Extract the [x, y] coordinate from the center of the cell holding the provided text.  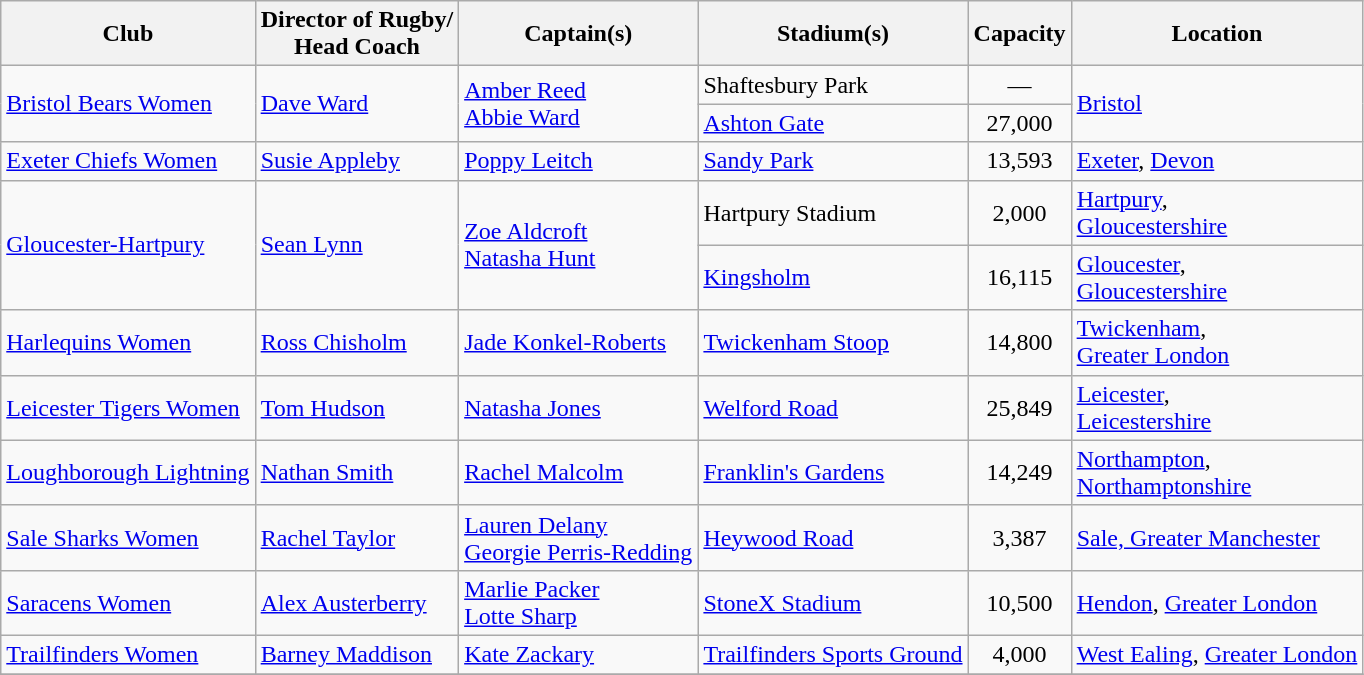
Gloucester-Hartpury [128, 245]
Northampton,Northamptonshire [1217, 472]
13,593 [1020, 161]
Hendon, Greater London [1217, 602]
Kate Zackary [578, 654]
Bristol Bears Women [128, 104]
Sandy Park [833, 161]
Saracens Women [128, 602]
Hartpury Stadium [833, 212]
Exeter, Devon [1217, 161]
Alex Austerberry [356, 602]
3,387 [1020, 538]
Leicester,Leicestershire [1217, 408]
Franklin's Gardens [833, 472]
Rachel Taylor [356, 538]
Twickenham Stoop [833, 342]
27,000 [1020, 123]
Location [1217, 34]
10,500 [1020, 602]
Heywood Road [833, 538]
Poppy Leitch [578, 161]
Barney Maddison [356, 654]
West Ealing, Greater London [1217, 654]
Kingsholm [833, 278]
Susie Appleby [356, 161]
Lauren Delany Georgie Perris-Redding [578, 538]
— [1020, 85]
Exeter Chiefs Women [128, 161]
Director of Rugby/Head Coach [356, 34]
Shaftesbury Park [833, 85]
Welford Road [833, 408]
Jade Konkel-Roberts [578, 342]
Sale, Greater Manchester [1217, 538]
Zoe Aldcroft Natasha Hunt [578, 245]
Capacity [1020, 34]
Captain(s) [578, 34]
Natasha Jones [578, 408]
Rachel Malcolm [578, 472]
Tom Hudson [356, 408]
Sale Sharks Women [128, 538]
Harlequins Women [128, 342]
Gloucester,Gloucestershire [1217, 278]
16,115 [1020, 278]
Marlie Packer Lotte Sharp [578, 602]
Amber Reed Abbie Ward [578, 104]
Loughborough Lightning [128, 472]
Twickenham,Greater London [1217, 342]
Ross Chisholm [356, 342]
25,849 [1020, 408]
Bristol [1217, 104]
14,800 [1020, 342]
4,000 [1020, 654]
Leicester Tigers Women [128, 408]
Trailfinders Sports Ground [833, 654]
Trailfinders Women [128, 654]
Club [128, 34]
StoneX Stadium [833, 602]
Hartpury,Gloucestershire [1217, 212]
2,000 [1020, 212]
Sean Lynn [356, 245]
Nathan Smith [356, 472]
Ashton Gate [833, 123]
14,249 [1020, 472]
Stadium(s) [833, 34]
Dave Ward [356, 104]
